Return [x, y] of the center of cell containing provided text 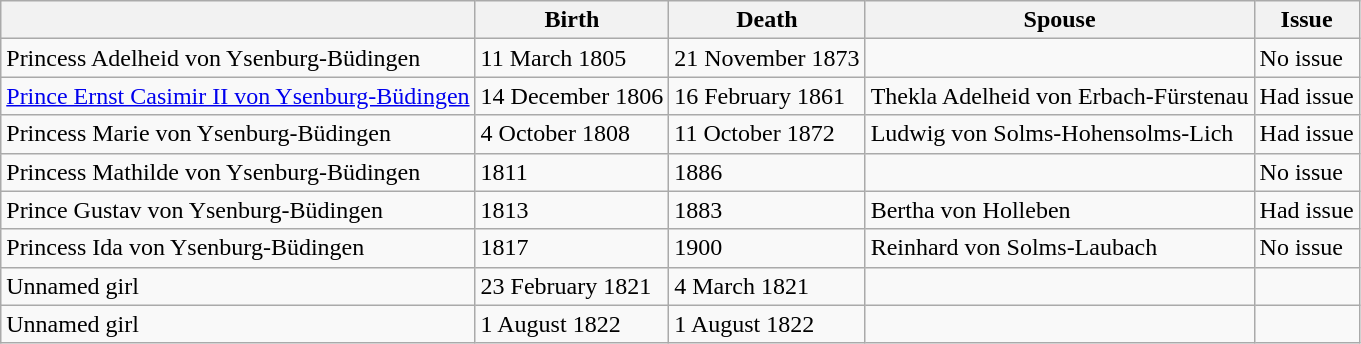
1886 [767, 172]
Princess Adelheid von Ysenburg-Büdingen [238, 58]
Princess Marie von Ysenburg-Büdingen [238, 134]
Issue [1306, 20]
Bertha von Holleben [1060, 210]
Prince Gustav von Ysenburg-Büdingen [238, 210]
23 February 1821 [572, 286]
Ludwig von Solms-Hohensolms-Lich [1060, 134]
21 November 1873 [767, 58]
1811 [572, 172]
1817 [572, 248]
Prince Ernst Casimir II von Ysenburg-Büdingen [238, 96]
11 October 1872 [767, 134]
Princess Mathilde von Ysenburg-Büdingen [238, 172]
Thekla Adelheid von Erbach-Fürstenau [1060, 96]
Princess Ida von Ysenburg-Büdingen [238, 248]
14 December 1806 [572, 96]
Birth [572, 20]
11 March 1805 [572, 58]
1813 [572, 210]
1900 [767, 248]
Death [767, 20]
4 March 1821 [767, 286]
4 October 1808 [572, 134]
1883 [767, 210]
Spouse [1060, 20]
Reinhard von Solms-Laubach [1060, 248]
16 February 1861 [767, 96]
